Scan for the cell matching the given text and deliver its [x, y] coordinate at center. 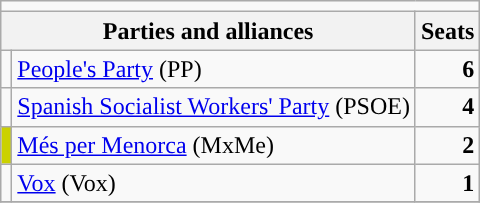
Parties and alliances [208, 31]
Més per Menorca (MxMe) [214, 145]
Seats [447, 31]
6 [447, 69]
Spanish Socialist Workers' Party (PSOE) [214, 107]
1 [447, 183]
2 [447, 145]
People's Party (PP) [214, 69]
Vox (Vox) [214, 183]
4 [447, 107]
